Capture the cell that displays the provided text and extract its (X, Y) central coordinate. 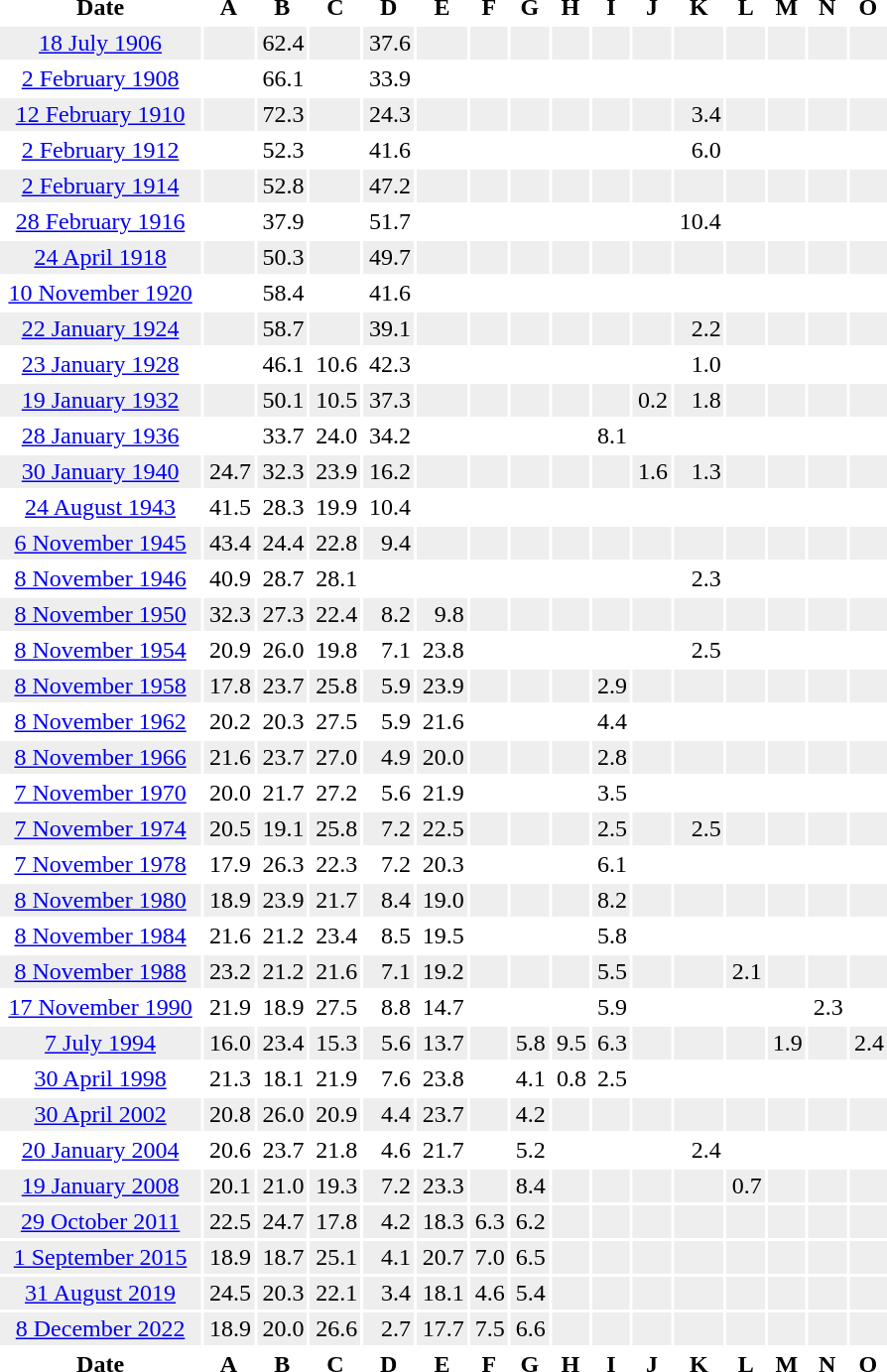
12 February 1910 (100, 115)
19.8 (335, 651)
2.7 (389, 1329)
24.5 (228, 1294)
8 November 1954 (100, 651)
18.7 (282, 1258)
30 January 1940 (100, 472)
10.6 (335, 365)
6.0 (698, 151)
40.9 (228, 579)
72.3 (282, 115)
8 December 2022 (100, 1329)
10.5 (335, 401)
7.0 (489, 1258)
50.1 (282, 401)
15.3 (335, 1044)
7 July 1994 (100, 1044)
8 November 1962 (100, 722)
19.1 (282, 829)
37.9 (282, 222)
24.0 (335, 437)
24 August 1943 (100, 508)
20 January 2004 (100, 1151)
13.7 (443, 1044)
1.9 (787, 1044)
26.6 (335, 1329)
16.2 (389, 472)
16.0 (228, 1044)
1.3 (698, 472)
3.5 (611, 794)
33.7 (282, 437)
18.3 (443, 1222)
27.2 (335, 794)
0.8 (570, 1079)
2.1 (746, 972)
28 February 1916 (100, 222)
23.3 (443, 1186)
25.1 (335, 1258)
10 November 1920 (100, 294)
29 October 2011 (100, 1222)
8 November 1946 (100, 579)
28.3 (282, 508)
0.7 (746, 1186)
2.8 (611, 758)
21.8 (335, 1151)
23 January 1928 (100, 365)
58.4 (282, 294)
8 November 1984 (100, 936)
62.4 (282, 44)
39.1 (389, 329)
8 November 1980 (100, 901)
20.6 (228, 1151)
14.7 (443, 1008)
51.7 (389, 222)
19.2 (443, 972)
27.0 (335, 758)
21.3 (228, 1079)
20.5 (228, 829)
31 August 2019 (100, 1294)
6.1 (611, 865)
8.1 (611, 437)
22.8 (335, 544)
9.4 (389, 544)
42.3 (389, 365)
7.6 (389, 1079)
6 November 1945 (100, 544)
1 September 2015 (100, 1258)
30 April 2002 (100, 1115)
2 February 1914 (100, 187)
19.9 (335, 508)
8 November 1950 (100, 615)
0.2 (652, 401)
1.6 (652, 472)
2.9 (611, 686)
22.4 (335, 615)
6.2 (530, 1222)
34.2 (389, 437)
2 February 1912 (100, 151)
8 November 1966 (100, 758)
19.5 (443, 936)
8.8 (389, 1008)
41.5 (228, 508)
22 January 1924 (100, 329)
17.7 (443, 1329)
19 January 2008 (100, 1186)
49.7 (389, 258)
8 November 1988 (100, 972)
28.1 (335, 579)
5.5 (611, 972)
8 November 1958 (100, 686)
33.9 (389, 79)
20.2 (228, 722)
58.7 (282, 329)
43.4 (228, 544)
20.1 (228, 1186)
17 November 1990 (100, 1008)
66.1 (282, 79)
4.9 (389, 758)
19.0 (443, 901)
47.2 (389, 187)
2.2 (698, 329)
37.3 (389, 401)
19.3 (335, 1186)
6.5 (530, 1258)
2 February 1908 (100, 79)
18 July 1906 (100, 44)
20.8 (228, 1115)
30 April 1998 (100, 1079)
1.0 (698, 365)
50.3 (282, 258)
7 November 1978 (100, 865)
19 January 1932 (100, 401)
24 April 1918 (100, 258)
46.1 (282, 365)
52.3 (282, 151)
20.7 (443, 1258)
28.7 (282, 579)
24.4 (282, 544)
7 November 1970 (100, 794)
5.2 (530, 1151)
22.1 (335, 1294)
26.3 (282, 865)
5.4 (530, 1294)
27.3 (282, 615)
21.0 (282, 1186)
9.5 (570, 1044)
28 January 1936 (100, 437)
7.5 (489, 1329)
1.8 (698, 401)
22.3 (335, 865)
37.6 (389, 44)
17.9 (228, 865)
23.2 (228, 972)
24.3 (389, 115)
52.8 (282, 187)
8.5 (389, 936)
7 November 1974 (100, 829)
9.8 (443, 615)
6.6 (530, 1329)
